Extract the (x, y) coordinate from the center of the cell holding the provided text.  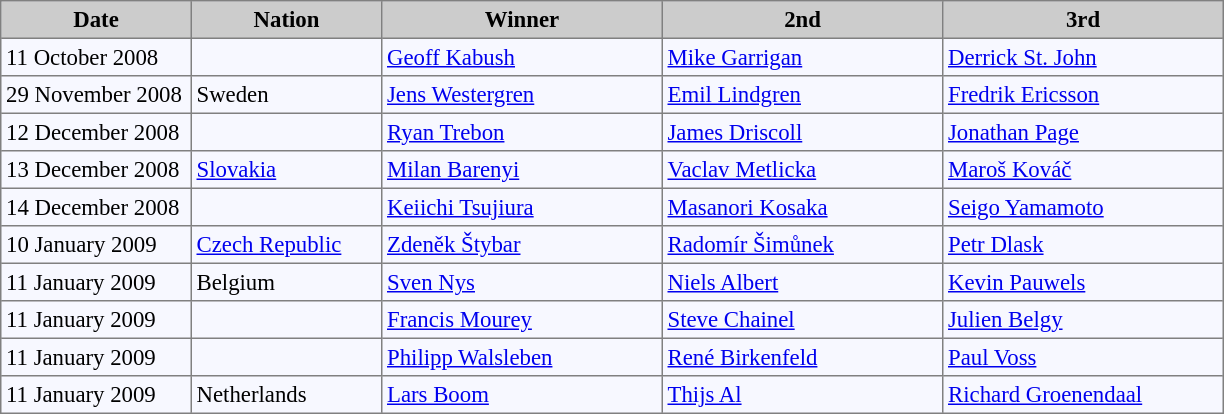
Petr Dlask (1083, 245)
Derrick St. John (1083, 57)
10 January 2009 (96, 245)
Thijs Al (802, 395)
3rd (1083, 20)
Julien Belgy (1083, 320)
Seigo Yamamoto (1083, 207)
Winner (522, 20)
Paul Voss (1083, 357)
13 December 2008 (96, 170)
14 December 2008 (96, 207)
Steve Chainel (802, 320)
Slovakia (286, 170)
Masanori Kosaka (802, 207)
Czech Republic (286, 245)
Mike Garrigan (802, 57)
Vaclav Metlicka (802, 170)
Radomír Šimůnek (802, 245)
11 October 2008 (96, 57)
Ryan Trebon (522, 132)
Fredrik Ericsson (1083, 95)
Richard Groenendaal (1083, 395)
Keiichi Tsujiura (522, 207)
Lars Boom (522, 395)
Netherlands (286, 395)
James Driscoll (802, 132)
2nd (802, 20)
Sweden (286, 95)
Emil Lindgren (802, 95)
Kevin Pauwels (1083, 282)
Milan Barenyi (522, 170)
Nation (286, 20)
Zdeněk Štybar (522, 245)
12 December 2008 (96, 132)
Sven Nys (522, 282)
Philipp Walsleben (522, 357)
René Birkenfeld (802, 357)
29 November 2008 (96, 95)
Niels Albert (802, 282)
Jens Westergren (522, 95)
Maroš Kováč (1083, 170)
Belgium (286, 282)
Date (96, 20)
Francis Mourey (522, 320)
Geoff Kabush (522, 57)
Jonathan Page (1083, 132)
